Find where the given text appears and provide that cell's center as (X, Y) coordinate. 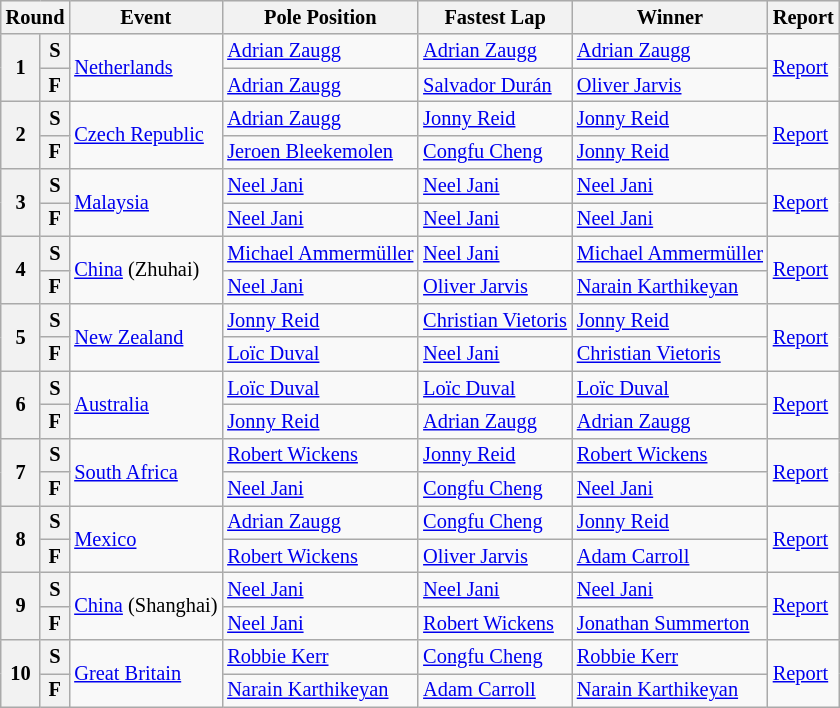
China (Zhuhai) (146, 270)
7 (20, 472)
1 (20, 68)
New Zealand (146, 336)
Czech Republic (146, 134)
China (Shanghai) (146, 606)
Event (146, 17)
Mexico (146, 538)
Pole Position (320, 17)
Australia (146, 404)
Fastest Lap (495, 17)
4 (20, 270)
Malaysia (146, 202)
3 (20, 202)
Winner (670, 17)
2 (20, 134)
South Africa (146, 472)
Great Britain (146, 674)
6 (20, 404)
8 (20, 538)
5 (20, 336)
9 (20, 606)
Round (36, 17)
Jonathan Summerton (670, 623)
Salvador Durán (495, 85)
Jeroen Bleekemolen (320, 152)
Netherlands (146, 68)
10 (20, 674)
